Determine the [X, Y] coordinate at the center of the cell enclosing the given text.  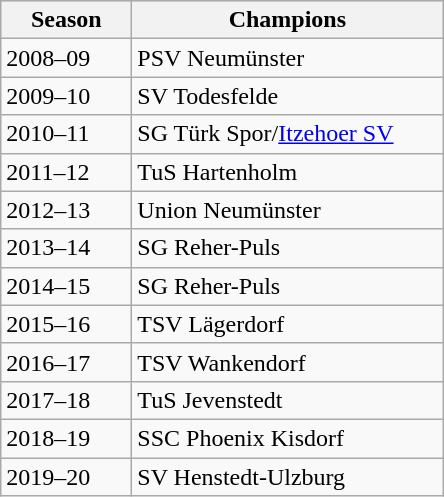
Season [66, 20]
2011–12 [66, 172]
2010–11 [66, 134]
TSV Wankendorf [288, 362]
SSC Phoenix Kisdorf [288, 438]
TSV Lägerdorf [288, 324]
2019–20 [66, 477]
Champions [288, 20]
PSV Neumünster [288, 58]
TuS Jevenstedt [288, 400]
SV Henstedt-Ulzburg [288, 477]
2018–19 [66, 438]
2016–17 [66, 362]
TuS Hartenholm [288, 172]
2008–09 [66, 58]
2013–14 [66, 248]
2009–10 [66, 96]
SG Türk Spor/Itzehoer SV [288, 134]
SV Todesfelde [288, 96]
2017–18 [66, 400]
Union Neumünster [288, 210]
2014–15 [66, 286]
2015–16 [66, 324]
2012–13 [66, 210]
